Output the (X, Y) coordinate of the center of the cell containing the given text.  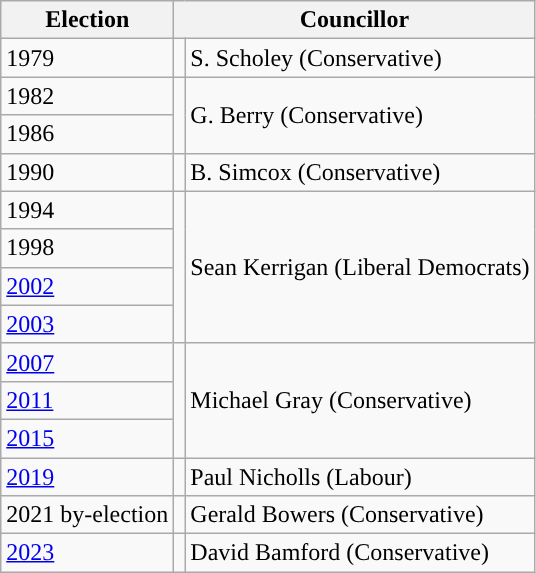
2021 by-election (88, 515)
Paul Nicholls (Labour) (360, 477)
1979 (88, 58)
1998 (88, 248)
2002 (88, 286)
2007 (88, 362)
2015 (88, 438)
2019 (88, 477)
Election (88, 20)
1986 (88, 134)
S. Scholey (Conservative) (360, 58)
2023 (88, 553)
1994 (88, 210)
Councillor (354, 20)
Michael Gray (Conservative) (360, 400)
Gerald Bowers (Conservative) (360, 515)
G. Berry (Conservative) (360, 115)
1982 (88, 96)
David Bamford (Conservative) (360, 553)
2003 (88, 324)
2011 (88, 400)
B. Simcox (Conservative) (360, 172)
1990 (88, 172)
Sean Kerrigan (Liberal Democrats) (360, 267)
